For the text-containing cell, return its midpoint in [x, y] coordinate format. 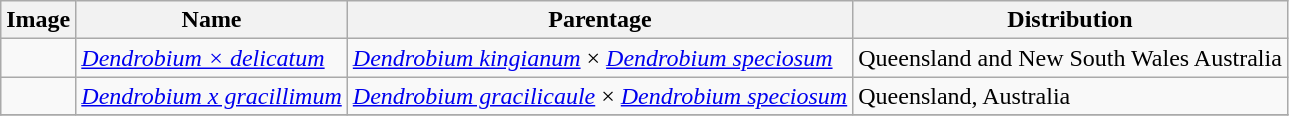
Queensland, Australia [1070, 96]
Dendrobium x gracillimum [212, 96]
Dendrobium gracilicaule × Dendrobium speciosum [600, 96]
Image [38, 20]
Parentage [600, 20]
Queensland and New South Wales Australia [1070, 58]
Name [212, 20]
Dendrobium kingianum × Dendrobium speciosum [600, 58]
Dendrobium × delicatum [212, 58]
Distribution [1070, 20]
